Detect which cell encompasses the target text, then output its [X, Y] center coordinate. 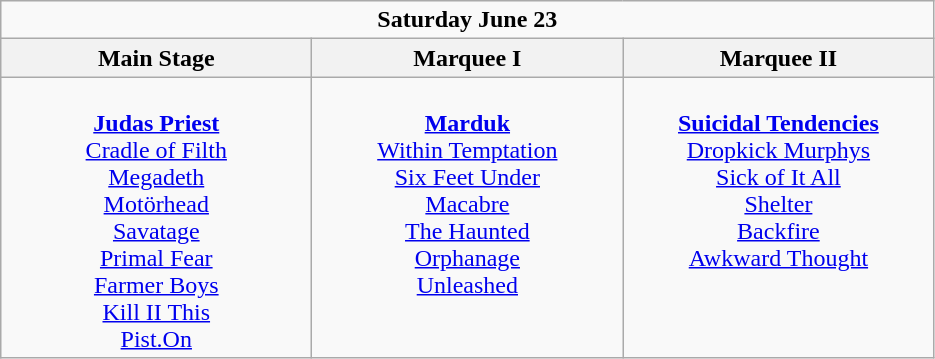
Marquee I [468, 58]
Saturday June 23 [468, 20]
Marquee II [778, 58]
Main Stage [156, 58]
Marduk Within Temptation Six Feet Under Macabre The Haunted Orphanage Unleashed [468, 218]
Suicidal Tendencies Dropkick Murphys Sick of It All Shelter Backfire Awkward Thought [778, 218]
Judas Priest Cradle of Filth Megadeth Motörhead Savatage Primal Fear Farmer Boys Kill II This Pist.On [156, 218]
